Find where the given text appears and provide that cell's center as (x, y) coordinate. 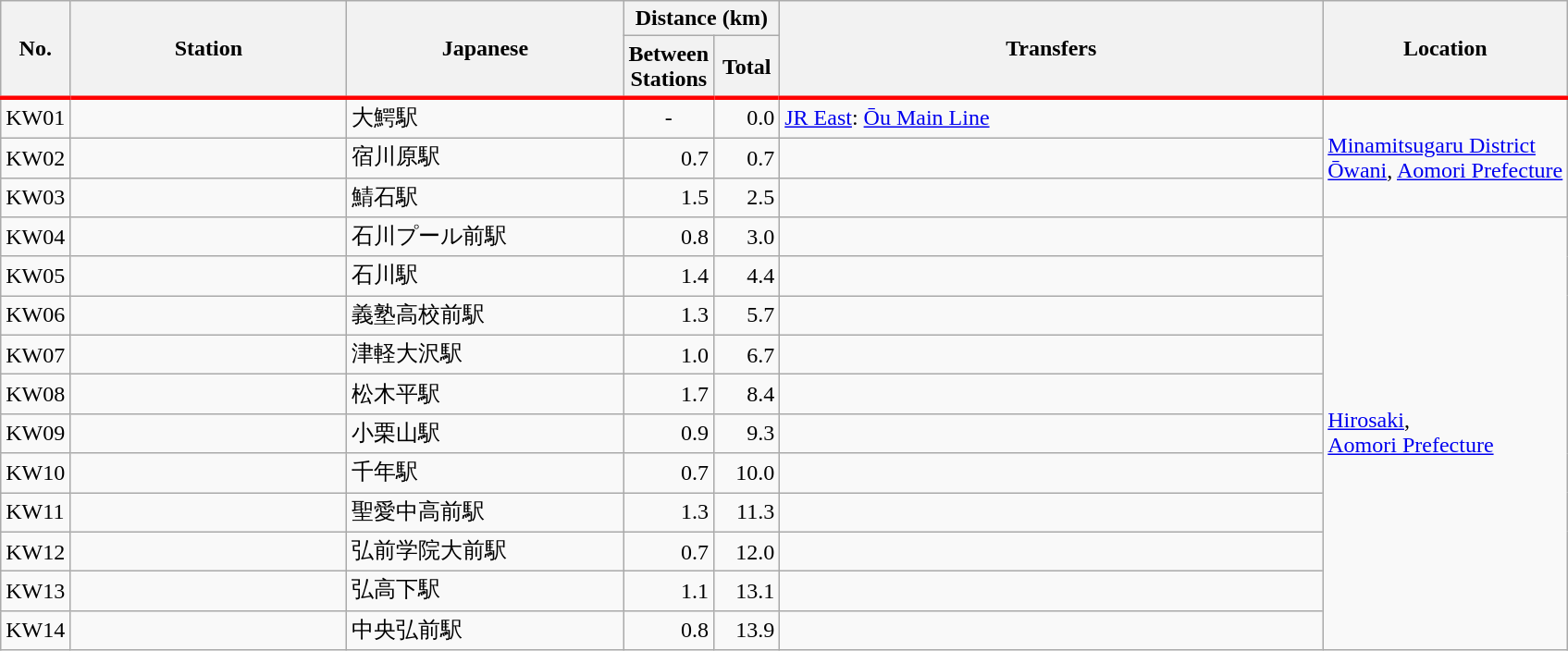
KW02 (35, 157)
KW11 (35, 512)
Station (209, 50)
Distance (km) (701, 18)
Hirosaki, Aomori Prefecture (1445, 434)
BetweenStations (669, 67)
1.5 (669, 198)
1.7 (669, 394)
石川駅 (485, 276)
6.7 (747, 355)
13.1 (747, 592)
KW04 (35, 237)
3.0 (747, 237)
千年駅 (485, 473)
Total (747, 67)
0.0 (747, 117)
Transfers (1051, 50)
- (669, 117)
0.9 (669, 433)
12.0 (747, 551)
JR East: Ōu Main Line (1051, 117)
KW03 (35, 198)
Japanese (485, 50)
津軽大沢駅 (485, 355)
5.7 (747, 316)
中央弘前駅 (485, 631)
KW07 (35, 355)
8.4 (747, 394)
Location (1445, 50)
大鰐駅 (485, 117)
聖愛中高前駅 (485, 512)
KW08 (35, 394)
弘高下駅 (485, 592)
KW14 (35, 631)
2.5 (747, 198)
11.3 (747, 512)
石川プール前駅 (485, 237)
KW09 (35, 433)
KW12 (35, 551)
1.0 (669, 355)
1.4 (669, 276)
Minamitsugaru District Ōwani, Aomori Prefecture (1445, 157)
KW13 (35, 592)
No. (35, 50)
KW05 (35, 276)
義塾高校前駅 (485, 316)
小栗山駅 (485, 433)
KW06 (35, 316)
4.4 (747, 276)
弘前学院大前駅 (485, 551)
10.0 (747, 473)
KW10 (35, 473)
13.9 (747, 631)
宿川原駅 (485, 157)
鯖石駅 (485, 198)
松木平駅 (485, 394)
KW01 (35, 117)
1.1 (669, 592)
9.3 (747, 433)
